Return the (X, Y) coordinate for the center point of the cell that contains the specified text.  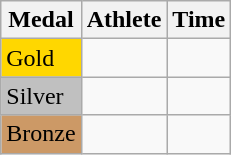
Gold (41, 58)
Time (199, 20)
Medal (41, 20)
Athlete (124, 20)
Silver (41, 96)
Bronze (41, 134)
